Pinpoint the cell where the given text exists, returning its (x, y) midpoint coordinate. 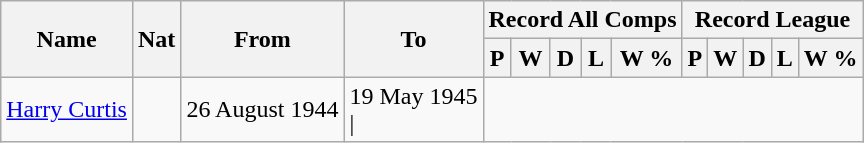
Nat (156, 39)
To (414, 39)
Harry Curtis (67, 110)
Record All Comps (582, 20)
Record League (772, 20)
19 May 1945| (414, 110)
26 August 1944 (262, 110)
From (262, 39)
Name (67, 39)
